Detect which cell encompasses the target text, then output its (x, y) center coordinate. 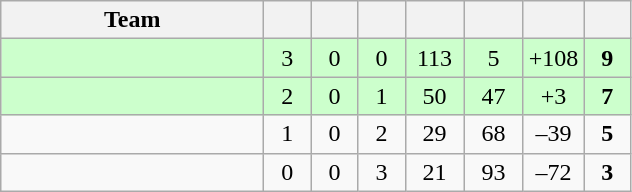
–39 (554, 134)
+3 (554, 96)
93 (494, 172)
68 (494, 134)
7 (608, 96)
–72 (554, 172)
21 (434, 172)
50 (434, 96)
29 (434, 134)
9 (608, 58)
47 (494, 96)
+108 (554, 58)
Team (132, 20)
113 (434, 58)
